From the cell containing the given text, extract its center point as [x, y] coordinate. 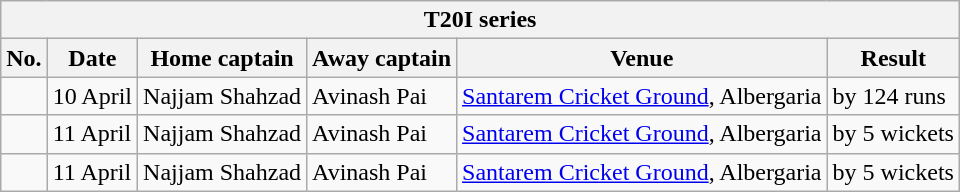
Venue [642, 58]
Date [92, 58]
T20I series [480, 20]
Away captain [382, 58]
No. [24, 58]
Home captain [222, 58]
Result [893, 58]
by 124 runs [893, 96]
10 April [92, 96]
